Output the [X, Y] coordinate of the center of the cell containing the given text.  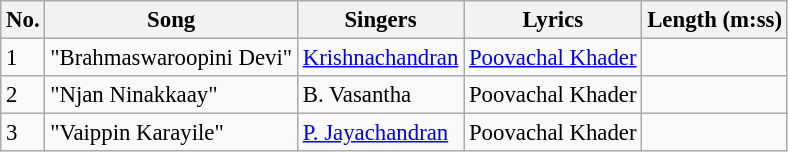
Singers [380, 20]
"Njan Ninakkaay" [172, 95]
1 [23, 58]
B. Vasantha [380, 95]
No. [23, 20]
Song [172, 20]
2 [23, 95]
"Vaippin Karayile" [172, 133]
P. Jayachandran [380, 133]
3 [23, 133]
"Brahmaswaroopini Devi" [172, 58]
Lyrics [553, 20]
Krishnachandran [380, 58]
Length (m:ss) [714, 20]
